Extract the [X, Y] coordinate from the center of the cell holding the provided text.  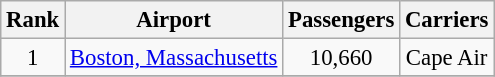
10,660 [342, 58]
Cape Air [447, 58]
1 [33, 58]
Carriers [447, 20]
Rank [33, 20]
Passengers [342, 20]
Boston, Massachusetts [174, 58]
Airport [174, 20]
